Search for the cell housing the specified text and yield its [X, Y] center coordinate. 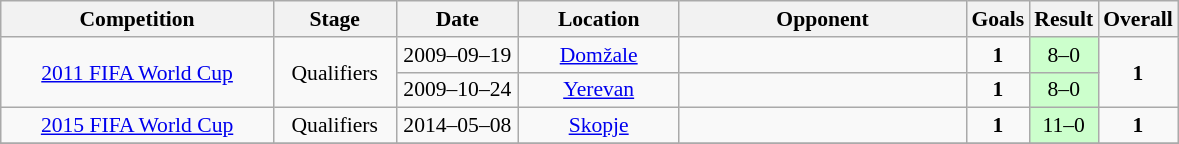
2014–05–08 [458, 126]
Date [458, 19]
Result [1064, 19]
Stage [334, 19]
Domžale [599, 55]
Yerevan [599, 90]
Competition [138, 19]
Goals [998, 19]
11–0 [1064, 126]
Opponent [823, 19]
2011 FIFA World Cup [138, 72]
Overall [1138, 19]
Skopje [599, 126]
Location [599, 19]
2009–09–19 [458, 55]
2009–10–24 [458, 90]
2015 FIFA World Cup [138, 126]
